Find where the given text appears and provide that cell's center as (x, y) coordinate. 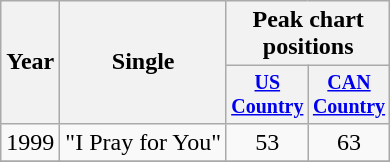
CAN Country (349, 94)
1999 (30, 142)
63 (349, 142)
Peak chartpositions (308, 34)
Year (30, 62)
"I Pray for You" (144, 142)
53 (267, 142)
US Country (267, 94)
Single (144, 62)
